Identify which cell holds the provided text, then report its [X, Y] central coordinate. 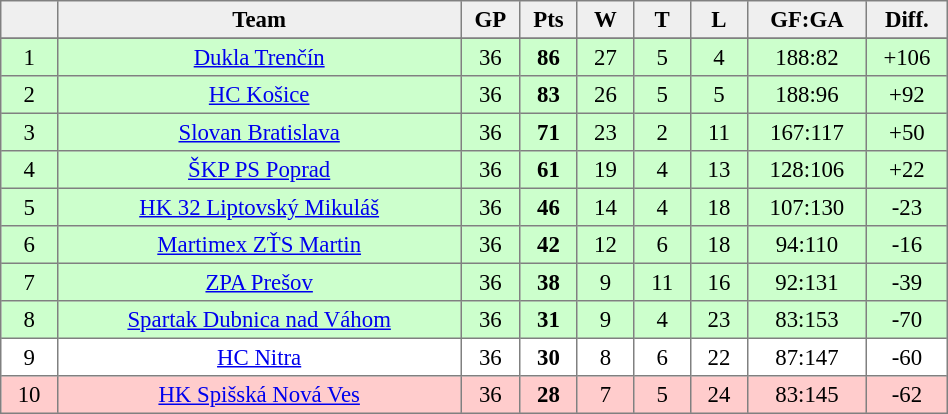
GF:GA [806, 20]
12 [606, 245]
19 [606, 170]
ŠKP PS Poprad [258, 170]
-62 [908, 395]
+50 [908, 132]
-23 [908, 207]
128:106 [806, 170]
83:145 [806, 395]
HC Nitra [258, 357]
87:147 [806, 357]
HK 32 Liptovský Mikuláš [258, 207]
13 [720, 170]
92:131 [806, 282]
+92 [908, 95]
16 [720, 282]
22 [720, 357]
107:130 [806, 207]
94:110 [806, 245]
Pts [548, 20]
-70 [908, 320]
83:153 [806, 320]
86 [548, 57]
GP [490, 20]
W [606, 20]
ZPA Prešov [258, 282]
188:96 [806, 95]
61 [548, 170]
26 [606, 95]
188:82 [806, 57]
3 [30, 132]
27 [606, 57]
+106 [908, 57]
-16 [908, 245]
HK Spišská Nová Ves [258, 395]
38 [548, 282]
Spartak Dubnica nad Váhom [258, 320]
42 [548, 245]
-60 [908, 357]
83 [548, 95]
10 [30, 395]
HC Košice [258, 95]
71 [548, 132]
Slovan Bratislava [258, 132]
28 [548, 395]
Diff. [908, 20]
L [720, 20]
31 [548, 320]
-39 [908, 282]
1 [30, 57]
Team [258, 20]
30 [548, 357]
+22 [908, 170]
46 [548, 207]
T [662, 20]
Martimex ZŤS Martin [258, 245]
167:117 [806, 132]
Dukla Trenčín [258, 57]
14 [606, 207]
24 [720, 395]
